Detect which cell encompasses the target text, then output its [X, Y] center coordinate. 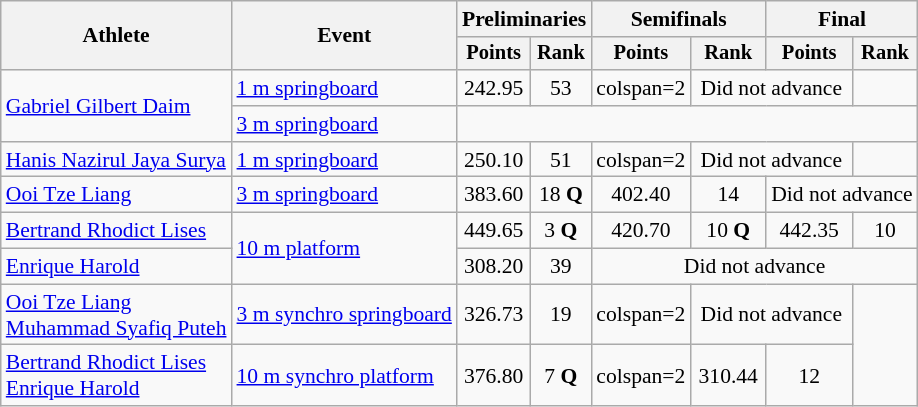
Ooi Tze Liang Muhammad Syafiq Puteh [116, 314]
420.70 [640, 231]
10 m platform [344, 248]
12 [809, 376]
10 [884, 231]
402.40 [640, 195]
Preliminaries [524, 19]
18 Q [560, 195]
14 [728, 195]
250.10 [494, 160]
Event [344, 36]
310.44 [728, 376]
326.73 [494, 314]
Athlete [116, 36]
Hanis Nazirul Jaya Surya [116, 160]
39 [560, 267]
51 [560, 160]
Bertrand Rhodict Lises Enrique Harold [116, 376]
442.35 [809, 231]
7 Q [560, 376]
19 [560, 314]
Gabriel Gilbert Daim [116, 106]
Enrique Harold [116, 267]
3 Q [560, 231]
Semifinals [678, 19]
449.65 [494, 231]
242.95 [494, 88]
Ooi Tze Liang [116, 195]
383.60 [494, 195]
Final [842, 19]
Bertrand Rhodict Lises [116, 231]
3 m synchro springboard [344, 314]
53 [560, 88]
10 Q [728, 231]
10 m synchro platform [344, 376]
308.20 [494, 267]
376.80 [494, 376]
